Extract the [X, Y] coordinate from the center of the cell holding the provided text.  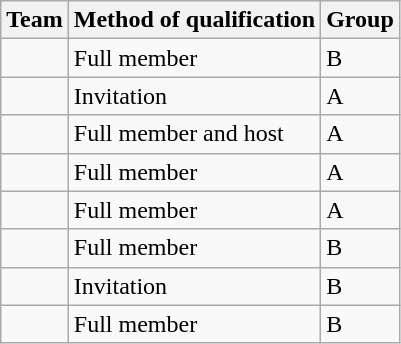
Team [35, 20]
Group [360, 20]
Method of qualification [194, 20]
Full member and host [194, 134]
